Return [X, Y] of the center of cell containing provided text 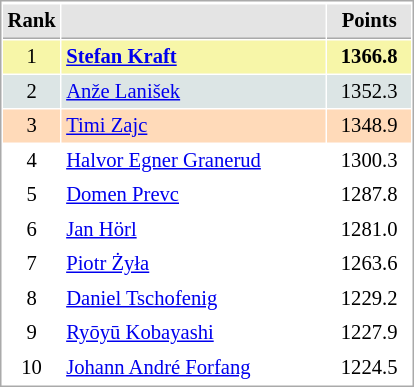
Ryōyū Kobayashi [194, 332]
1366.8 [369, 56]
Stefan Kraft [194, 56]
Domen Prevc [194, 194]
1300.3 [369, 160]
3 [32, 126]
5 [32, 194]
Anže Lanišek [194, 92]
Johann André Forfang [194, 368]
Daniel Tschofenig [194, 298]
1 [32, 56]
10 [32, 368]
9 [32, 332]
7 [32, 264]
Rank [32, 21]
1352.3 [369, 92]
1227.9 [369, 332]
8 [32, 298]
1224.5 [369, 368]
4 [32, 160]
1348.9 [369, 126]
6 [32, 230]
Points [369, 21]
Timi Zajc [194, 126]
Halvor Egner Granerud [194, 160]
1263.6 [369, 264]
2 [32, 92]
Jan Hörl [194, 230]
1229.2 [369, 298]
1287.8 [369, 194]
1281.0 [369, 230]
Piotr Żyła [194, 264]
